For the text-containing cell, return its midpoint in (X, Y) coordinate format. 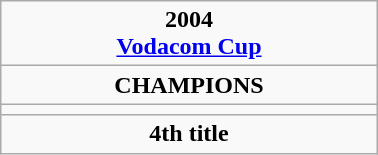
4th title (189, 134)
CHAMPIONS (189, 85)
2004 Vodacom Cup (189, 34)
